Identify which cell holds the provided text, then report its (x, y) central coordinate. 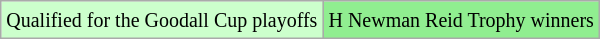
H Newman Reid Trophy winners (462, 20)
Qualified for the Goodall Cup playoffs (162, 20)
